Determine the [X, Y] coordinate at the center of the cell enclosing the given text.  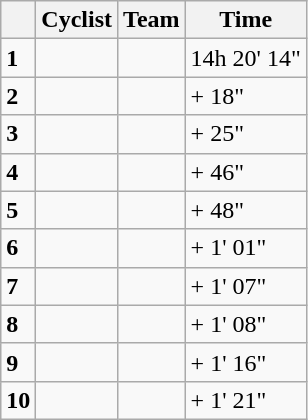
+ 1' 16" [246, 362]
9 [18, 362]
7 [18, 286]
+ 18" [246, 96]
Team [152, 20]
4 [18, 172]
2 [18, 96]
3 [18, 134]
5 [18, 210]
+ 25" [246, 134]
+ 1' 21" [246, 400]
6 [18, 248]
14h 20' 14" [246, 58]
Time [246, 20]
8 [18, 324]
+ 46" [246, 172]
+ 1' 08" [246, 324]
Cyclist [77, 20]
+ 1' 07" [246, 286]
10 [18, 400]
1 [18, 58]
+ 1' 01" [246, 248]
+ 48" [246, 210]
